Detect which cell encompasses the target text, then output its (x, y) center coordinate. 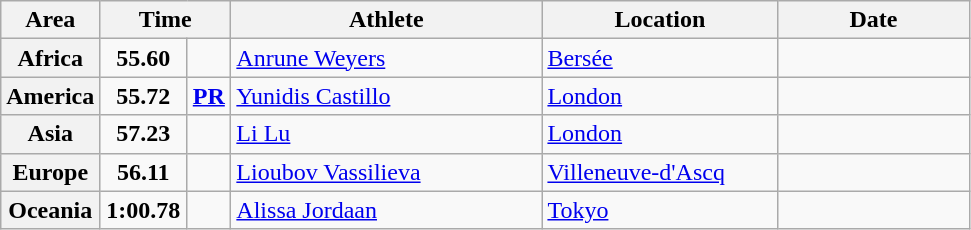
Date (874, 20)
Bersée (660, 58)
55.72 (144, 96)
Oceania (50, 210)
56.11 (144, 172)
Europe (50, 172)
Lioubov Vassilieva (386, 172)
Athlete (386, 20)
Asia (50, 134)
Alissa Jordaan (386, 210)
Location (660, 20)
Li Lu (386, 134)
Anrune Weyers (386, 58)
Tokyo (660, 210)
Time (166, 20)
Villeneuve-d'Ascq (660, 172)
1:00.78 (144, 210)
America (50, 96)
Area (50, 20)
Yunidis Castillo (386, 96)
Africa (50, 58)
PR (209, 96)
57.23 (144, 134)
55.60 (144, 58)
